Find where the given text appears and provide that cell's center as (x, y) coordinate. 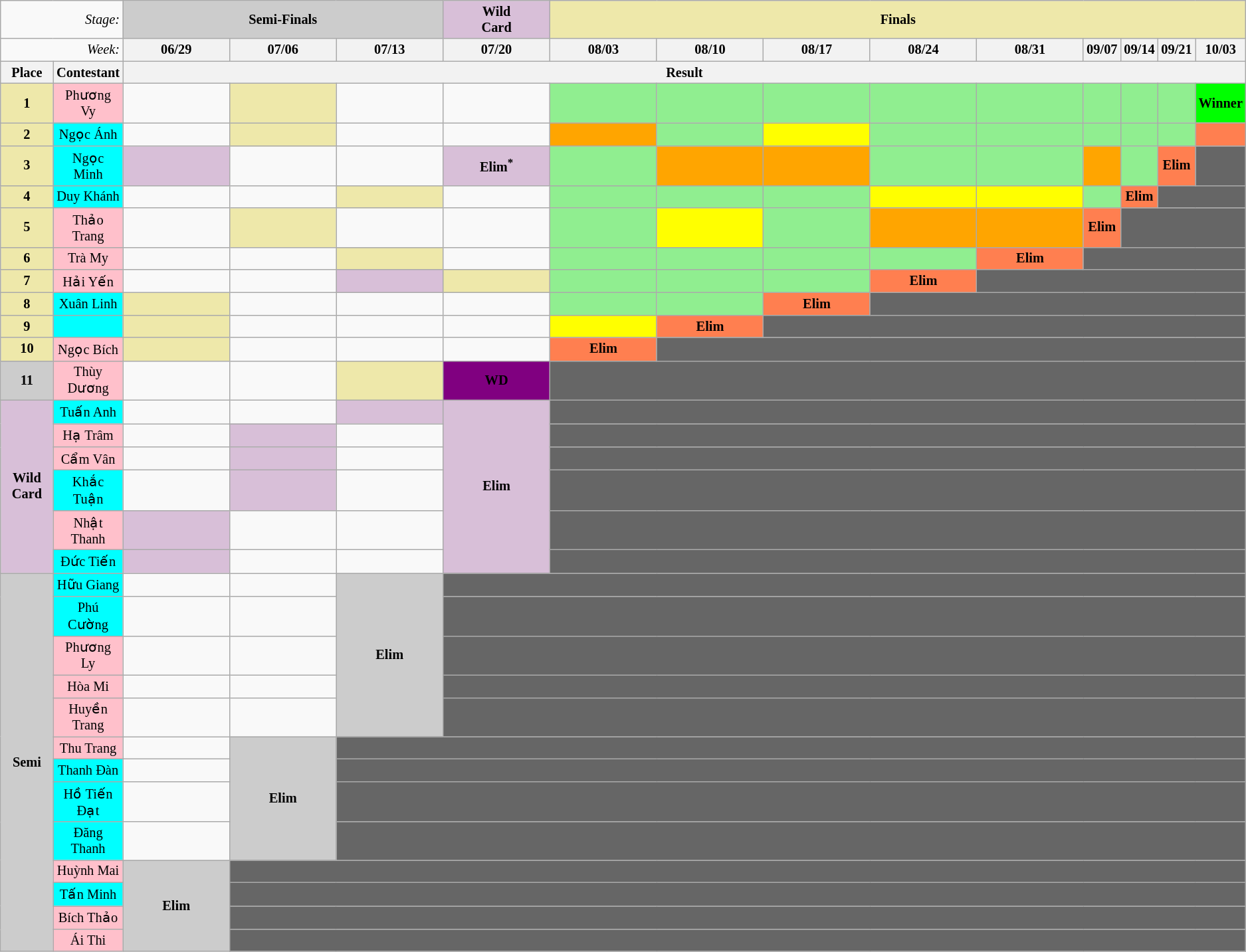
Thùy Dương (88, 380)
Ngọc Bích (88, 349)
6 (27, 258)
9 (27, 326)
Wild Card (27, 486)
Tấn Minh (88, 894)
Duy Khánh (88, 197)
Huyền Trang (88, 717)
10/03 (1221, 50)
Semi (27, 762)
Hạ Trâm (88, 434)
Winner (1221, 102)
08/31 (1030, 50)
1 (27, 102)
07/20 (496, 50)
09/07 (1102, 50)
Nhật Thanh (88, 530)
Đăng Thanh (88, 841)
Phú Cường (88, 617)
Elim* (496, 166)
08/17 (817, 50)
Bích Thảo (88, 917)
09/14 (1139, 50)
Place (27, 72)
3 (27, 166)
Hữu Giang (88, 585)
Tuấn Anh (88, 412)
07/06 (282, 50)
Ngọc Ánh (88, 134)
Hòa Mi (88, 686)
Contestant (88, 72)
Semi-Finals (283, 19)
Xuân Linh (88, 304)
Khắc Tuận (88, 490)
08/10 (710, 50)
Thảo Trang (88, 227)
Đức Tiến (88, 561)
8 (27, 304)
08/03 (603, 50)
Phương Vy (88, 102)
08/24 (923, 50)
Hồ Tiến Đạt (88, 801)
5 (27, 227)
Ái Thi (88, 940)
WildCard (496, 19)
Trà My (88, 258)
7 (27, 280)
Hải Yến (88, 280)
06/29 (176, 50)
Result (684, 72)
Week: (62, 50)
Huỳnh Mai (88, 871)
Thanh Đàn (88, 770)
09/21 (1176, 50)
WD (496, 380)
Stage: (62, 19)
Finals (898, 19)
2 (27, 134)
07/13 (389, 50)
10 (27, 349)
11 (27, 380)
Thu Trang (88, 748)
Ngọc Minh (88, 166)
Phương Ly (88, 655)
4 (27, 197)
Cẩm Vân (88, 458)
